Detect which cell encompasses the target text, then output its [x, y] center coordinate. 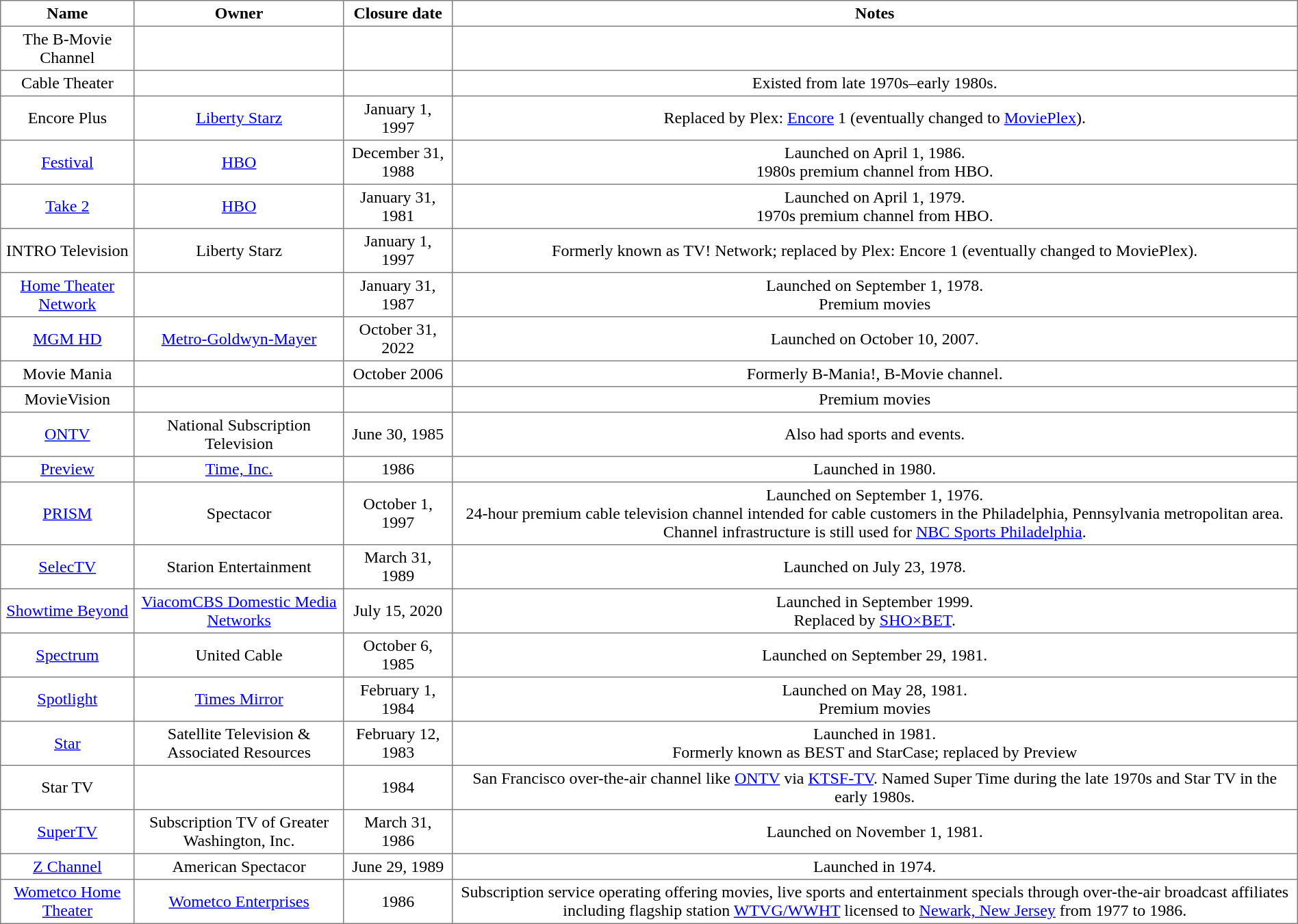
Wometco Home Theater [67, 901]
The B-Movie Channel [67, 48]
San Francisco over-the-air channel like ONTV via KTSF-TV. Named Super Time during the late 1970s and Star TV in the early 1980s. [875, 787]
Z Channel [67, 867]
Notes [875, 14]
March 31, 1989 [398, 567]
Replaced by Plex: Encore 1 (eventually changed to MoviePlex). [875, 118]
Showtime Beyond [67, 611]
October 1, 1997 [398, 513]
Launched in 1981.Formerly known as BEST and StarCase; replaced by Preview [875, 743]
Formerly B-Mania!, B-Movie channel. [875, 374]
National Subscription Television [239, 434]
Time, Inc. [239, 470]
Satellite Television & Associated Resources [239, 743]
Movie Mania [67, 374]
ONTV [67, 434]
Star [67, 743]
Launched on April 1, 1986.1980s premium channel from HBO. [875, 162]
SuperTV [67, 832]
July 15, 2020 [398, 611]
February 12, 1983 [398, 743]
January 31, 1981 [398, 206]
Launched on September 29, 1981. [875, 655]
Launched in 1980. [875, 470]
Take 2 [67, 206]
Launched on May 28, 1981.Premium movies [875, 699]
June 30, 1985 [398, 434]
Preview [67, 470]
Times Mirror [239, 699]
Subscription TV of Greater Washington, Inc. [239, 832]
Encore Plus [67, 118]
SelecTV [67, 567]
Existed from late 1970s–early 1980s. [875, 84]
February 1, 1984 [398, 699]
Name [67, 14]
Spectrum [67, 655]
Formerly known as TV! Network; replaced by Plex: Encore 1 (eventually changed to MoviePlex). [875, 251]
American Spectacor [239, 867]
INTRO Television [67, 251]
October 2006 [398, 374]
Wometco Enterprises [239, 901]
Spotlight [67, 699]
Starion Entertainment [239, 567]
Home Theater Network [67, 294]
MGM HD [67, 339]
1984 [398, 787]
Launched on July 23, 1978. [875, 567]
Cable Theater [67, 84]
Spectacor [239, 513]
PRISM [67, 513]
Owner [239, 14]
June 29, 1989 [398, 867]
Launched in 1974. [875, 867]
March 31, 1986 [398, 832]
Festival [67, 162]
Launched on November 1, 1981. [875, 832]
December 31, 1988 [398, 162]
Launched in September 1999.Replaced by SHO×BET. [875, 611]
Also had sports and events. [875, 434]
United Cable [239, 655]
Star TV [67, 787]
Closure date [398, 14]
Metro-Goldwyn-Mayer [239, 339]
Launched on September 1, 1978.Premium movies [875, 294]
January 31, 1987 [398, 294]
MovieVision [67, 400]
Launched on October 10, 2007. [875, 339]
October 6, 1985 [398, 655]
October 31, 2022 [398, 339]
Premium movies [875, 400]
ViacomCBS Domestic Media Networks [239, 611]
Launched on April 1, 1979.1970s premium channel from HBO. [875, 206]
